Identify which cell holds the provided text, then report its (X, Y) central coordinate. 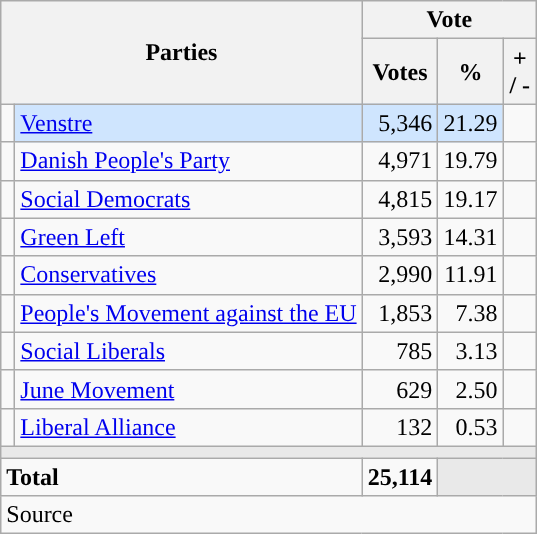
2,990 (400, 275)
Total (182, 477)
Vote (449, 20)
19.17 (470, 199)
2.50 (470, 389)
5,346 (400, 123)
19.79 (470, 161)
Venstre (188, 123)
25,114 (400, 477)
0.53 (470, 427)
785 (400, 351)
Votes (400, 72)
Source (269, 515)
21.29 (470, 123)
4,815 (400, 199)
3,593 (400, 237)
Social Democrats (188, 199)
Danish People's Party (188, 161)
Conservatives (188, 275)
People's Movement against the EU (188, 313)
Social Liberals (188, 351)
% (470, 72)
11.91 (470, 275)
629 (400, 389)
1,853 (400, 313)
4,971 (400, 161)
+ / - (520, 72)
14.31 (470, 237)
Green Left (188, 237)
7.38 (470, 313)
132 (400, 427)
Liberal Alliance (188, 427)
3.13 (470, 351)
June Movement (188, 389)
Parties (182, 52)
